Identify which cell holds the provided text, then report its (x, y) central coordinate. 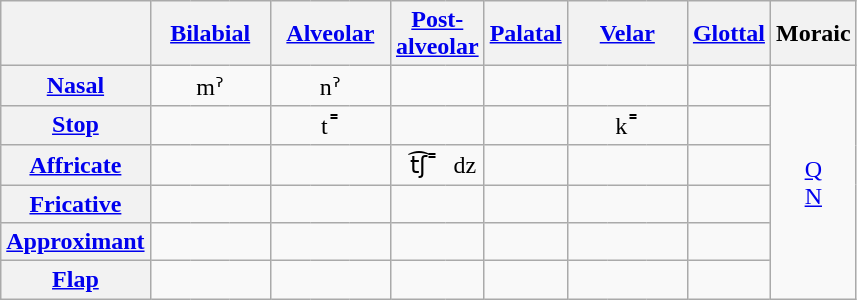
k˭ (628, 125)
Alveolar (330, 34)
Fricative (76, 203)
Nasal (76, 86)
Bilabial (210, 34)
QN (813, 182)
Palatal (526, 34)
nˀ (331, 86)
Post-alveolar (437, 34)
dz (465, 165)
Moraic (813, 34)
Velar (627, 34)
Flap (76, 280)
Glottal (728, 34)
Affricate (76, 165)
Stop (76, 125)
t͡ʃ˭ (424, 165)
mˀ (210, 86)
t˭ (331, 125)
Approximant (76, 242)
